Locate the cell with the specified text and output its (X, Y) center coordinate. 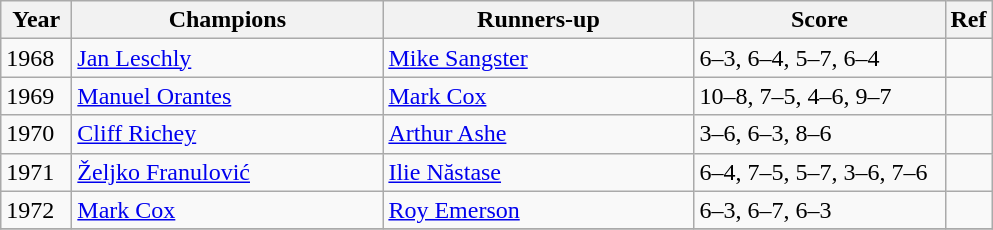
Željko Franulović (228, 172)
1971 (36, 172)
Runners-up (538, 20)
1969 (36, 96)
3–6, 6–3, 8–6 (820, 134)
6–3, 6–4, 5–7, 6–4 (820, 58)
Manuel Orantes (228, 96)
Mike Sangster (538, 58)
Cliff Richey (228, 134)
Ref (968, 20)
Year (36, 20)
Ilie Năstase (538, 172)
1968 (36, 58)
6–3, 6–7, 6–3 (820, 210)
10–8, 7–5, 4–6, 9–7 (820, 96)
1972 (36, 210)
1970 (36, 134)
Jan Leschly (228, 58)
Roy Emerson (538, 210)
Champions (228, 20)
Arthur Ashe (538, 134)
Score (820, 20)
6–4, 7–5, 5–7, 3–6, 7–6 (820, 172)
